For the text-containing cell, return its midpoint in [X, Y] coordinate format. 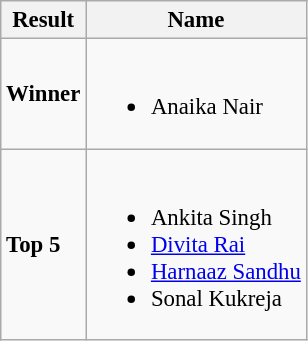
Top 5 [44, 244]
Anaika Nair [196, 94]
Ankita SinghDivita RaiHarnaaz SandhuSonal Kukreja [196, 244]
Result [44, 20]
Name [196, 20]
Winner [44, 94]
